Pinpoint the cell where the given text exists, returning its [x, y] midpoint coordinate. 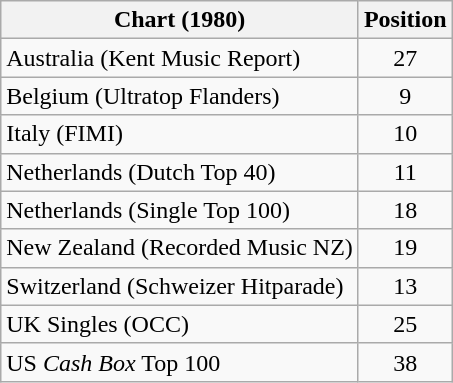
Netherlands (Dutch Top 40) [180, 172]
38 [405, 362]
Position [405, 20]
25 [405, 324]
9 [405, 96]
Netherlands (Single Top 100) [180, 210]
Belgium (Ultratop Flanders) [180, 96]
UK Singles (OCC) [180, 324]
Italy (FIMI) [180, 134]
19 [405, 248]
US Cash Box Top 100 [180, 362]
10 [405, 134]
13 [405, 286]
18 [405, 210]
27 [405, 58]
Switzerland (Schweizer Hitparade) [180, 286]
Chart (1980) [180, 20]
11 [405, 172]
Australia (Kent Music Report) [180, 58]
New Zealand (Recorded Music NZ) [180, 248]
